Return (x, y) of the center of cell containing provided text 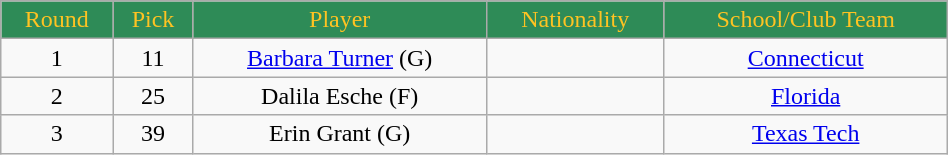
Barbara Turner (G) (340, 58)
25 (153, 96)
Round (57, 20)
Nationality (575, 20)
Texas Tech (806, 134)
Connecticut (806, 58)
Pick (153, 20)
Player (340, 20)
11 (153, 58)
39 (153, 134)
2 (57, 96)
3 (57, 134)
Florida (806, 96)
1 (57, 58)
Erin Grant (G) (340, 134)
Dalila Esche (F) (340, 96)
School/Club Team (806, 20)
